Search for the cell housing the specified text and yield its (X, Y) center coordinate. 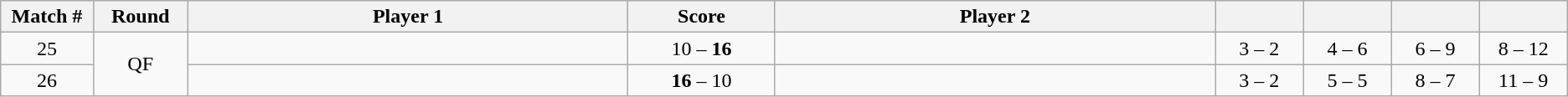
8 – 7 (1436, 80)
Score (702, 17)
26 (47, 80)
Round (141, 17)
25 (47, 48)
4 – 6 (1347, 48)
QF (141, 64)
5 – 5 (1347, 80)
Player 2 (995, 17)
Player 1 (408, 17)
16 – 10 (702, 80)
10 – 16 (702, 48)
8 – 12 (1523, 48)
6 – 9 (1436, 48)
11 – 9 (1523, 80)
Match # (47, 17)
